Determine the [x, y] coordinate at the center of the cell enclosing the given text.  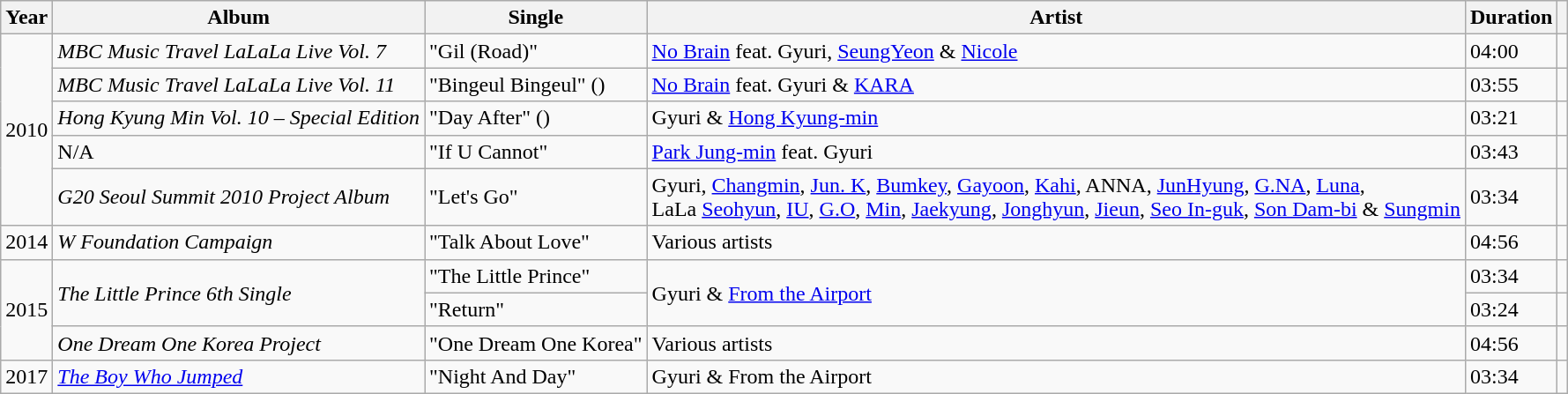
"Talk About Love" [536, 242]
G20 Seoul Summit 2010 Project Album [239, 197]
"Return" [536, 309]
2014 [26, 242]
Duration [1511, 18]
2017 [26, 376]
No Brain feat. Gyuri, SeungYeon & Nicole [1056, 51]
Album [239, 18]
03:24 [1511, 309]
"One Dream One Korea" [536, 343]
"Let's Go" [536, 197]
Hong Kyung Min Vol. 10 – Special Edition [239, 118]
The Boy Who Jumped [239, 376]
Park Jung-min feat. Gyuri [1056, 152]
No Brain feat. Gyuri & KARA [1056, 85]
"The Little Prince" [536, 276]
"Bingeul Bingeul" () [536, 85]
Gyuri & Hong Kyung-min [1056, 118]
"If U Cannot" [536, 152]
One Dream One Korea Project [239, 343]
Artist [1056, 18]
"Night And Day" [536, 376]
03:21 [1511, 118]
MBC Music Travel LaLaLa Live Vol. 7 [239, 51]
"Day After" () [536, 118]
03:55 [1511, 85]
2015 [26, 309]
MBC Music Travel LaLaLa Live Vol. 11 [239, 85]
N/A [239, 152]
W Foundation Campaign [239, 242]
"Gil (Road)" [536, 51]
03:43 [1511, 152]
04:00 [1511, 51]
Year [26, 18]
Single [536, 18]
The Little Prince 6th Single [239, 293]
2010 [26, 130]
